Return (x, y) of the center of cell containing provided text 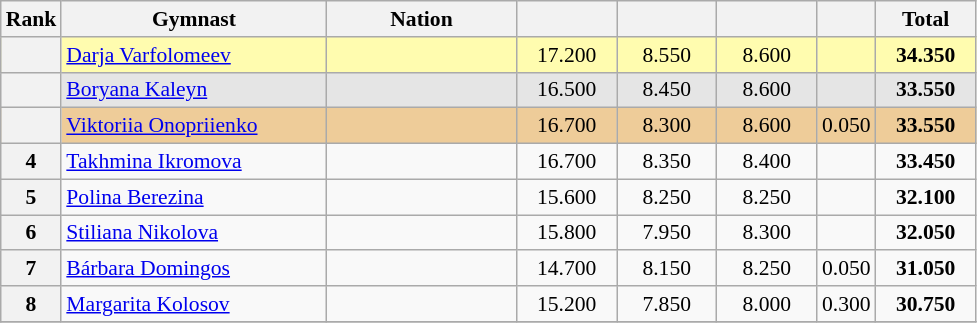
34.350 (926, 55)
Stiliana Nikolova (194, 233)
15.600 (567, 197)
7 (32, 269)
Darja Varfolomeev (194, 55)
7.950 (667, 233)
8.350 (667, 162)
Polina Berezina (194, 197)
7.850 (667, 304)
Nation (421, 19)
32.100 (926, 197)
Rank (32, 19)
15.800 (567, 233)
5 (32, 197)
Viktoriia Onopriienko (194, 126)
Margarita Kolosov (194, 304)
8.000 (767, 304)
30.750 (926, 304)
Gymnast (194, 19)
14.700 (567, 269)
16.500 (567, 90)
8.450 (667, 90)
8.150 (667, 269)
8.400 (767, 162)
15.200 (567, 304)
17.200 (567, 55)
Total (926, 19)
8 (32, 304)
Boryana Kaleyn (194, 90)
4 (32, 162)
33.450 (926, 162)
0.300 (846, 304)
31.050 (926, 269)
32.050 (926, 233)
Bárbara Domingos (194, 269)
8.550 (667, 55)
Takhmina Ikromova (194, 162)
6 (32, 233)
